Search for the cell housing the specified text and yield its [x, y] center coordinate. 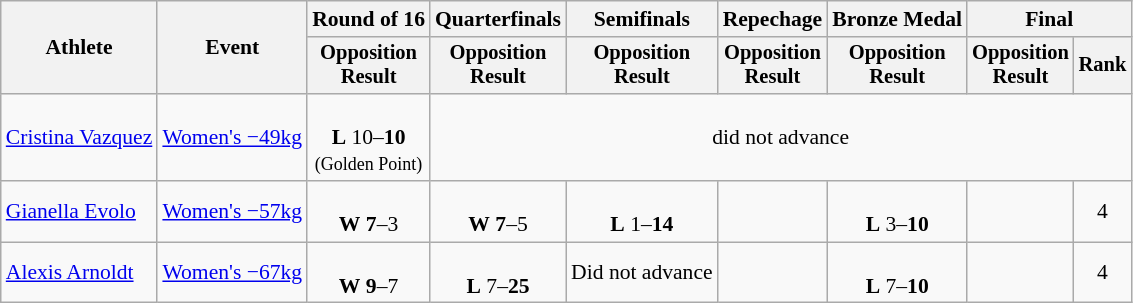
Gianella Evolo [80, 212]
Did not advance [642, 272]
L 10–10(Golden Point) [368, 138]
Semifinals [642, 19]
did not advance [780, 138]
Quarterfinals [498, 19]
Final [1049, 19]
Athlete [80, 48]
L 1–14 [642, 212]
Rank [1103, 66]
Round of 16 [368, 19]
W 7–5 [498, 212]
W 7–3 [368, 212]
Women's −67kg [232, 272]
L 3–10 [897, 212]
Repechage [773, 19]
W 9–7 [368, 272]
Cristina Vazquez [80, 138]
Event [232, 48]
Women's −49kg [232, 138]
L 7–10 [897, 272]
Bronze Medal [897, 19]
L 7–25 [498, 272]
Women's −57kg [232, 212]
Alexis Arnoldt [80, 272]
